Return the [X, Y] coordinate for the center point of the cell that contains the specified text.  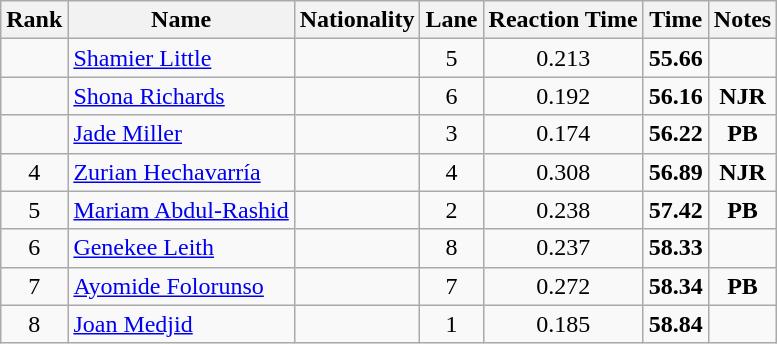
0.174 [563, 134]
55.66 [676, 58]
Mariam Abdul-Rashid [181, 210]
Name [181, 20]
0.308 [563, 172]
Time [676, 20]
3 [452, 134]
Reaction Time [563, 20]
Rank [34, 20]
Lane [452, 20]
56.89 [676, 172]
0.237 [563, 248]
0.192 [563, 96]
Genekee Leith [181, 248]
0.272 [563, 286]
58.33 [676, 248]
56.16 [676, 96]
56.22 [676, 134]
Jade Miller [181, 134]
0.213 [563, 58]
Nationality [357, 20]
Joan Medjid [181, 324]
58.34 [676, 286]
57.42 [676, 210]
1 [452, 324]
Shona Richards [181, 96]
Zurian Hechavarría [181, 172]
0.238 [563, 210]
Ayomide Folorunso [181, 286]
58.84 [676, 324]
0.185 [563, 324]
2 [452, 210]
Notes [742, 20]
Shamier Little [181, 58]
